Identify which cell holds the provided text, then report its (x, y) central coordinate. 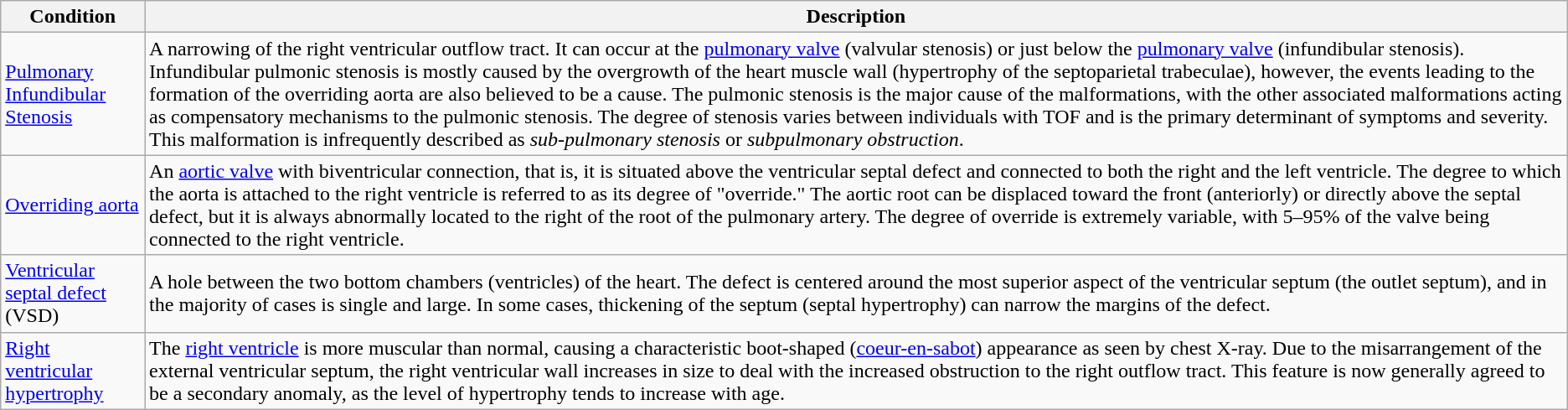
Condition (73, 17)
Description (856, 17)
Pulmonary Infundibular Stenosis (73, 94)
Overriding aorta (73, 205)
Right ventricular hypertrophy (73, 371)
Ventricular septal defect (VSD) (73, 293)
